Find where the given text appears and provide that cell's center as (X, Y) coordinate. 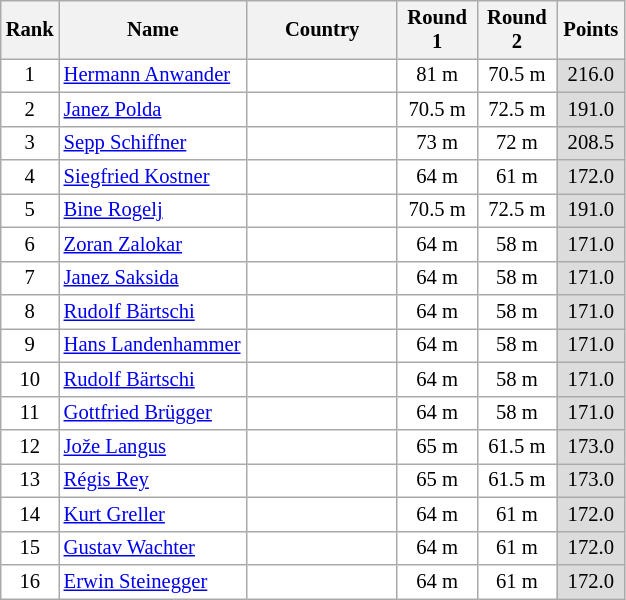
Hermann Anwander (153, 75)
81 m (437, 75)
73 m (437, 143)
216.0 (591, 75)
208.5 (591, 143)
Kurt Greller (153, 514)
14 (30, 514)
16 (30, 581)
6 (30, 244)
13 (30, 480)
3 (30, 143)
Janez Saksida (153, 278)
Gustav Wachter (153, 548)
12 (30, 447)
5 (30, 210)
Rank (30, 29)
8 (30, 311)
15 (30, 548)
Hans Landenhammer (153, 345)
4 (30, 177)
Régis Rey (153, 480)
Round 1 (437, 29)
Zoran Zalokar (153, 244)
9 (30, 345)
Siegfried Kostner (153, 177)
Points (591, 29)
Erwin Steinegger (153, 581)
Sepp Schiffner (153, 143)
Round 2 (517, 29)
Country (322, 29)
Gottfried Brügger (153, 413)
Bine Rogelj (153, 210)
10 (30, 379)
Name (153, 29)
Janez Polda (153, 109)
1 (30, 75)
2 (30, 109)
11 (30, 413)
Jože Langus (153, 447)
7 (30, 278)
72 m (517, 143)
